Return (X, Y) of the center of cell containing provided text 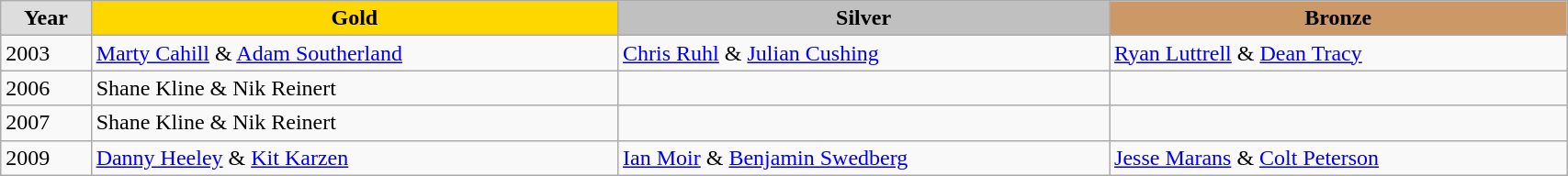
2009 (46, 158)
2006 (46, 88)
Ian Moir & Benjamin Swedberg (863, 158)
Chris Ruhl & Julian Cushing (863, 53)
Silver (863, 18)
Bronze (1338, 18)
2007 (46, 123)
Gold (355, 18)
2003 (46, 53)
Marty Cahill & Adam Southerland (355, 53)
Danny Heeley & Kit Karzen (355, 158)
Ryan Luttrell & Dean Tracy (1338, 53)
Year (46, 18)
Jesse Marans & Colt Peterson (1338, 158)
